Extract the [x, y] coordinate from the center of the cell holding the provided text.  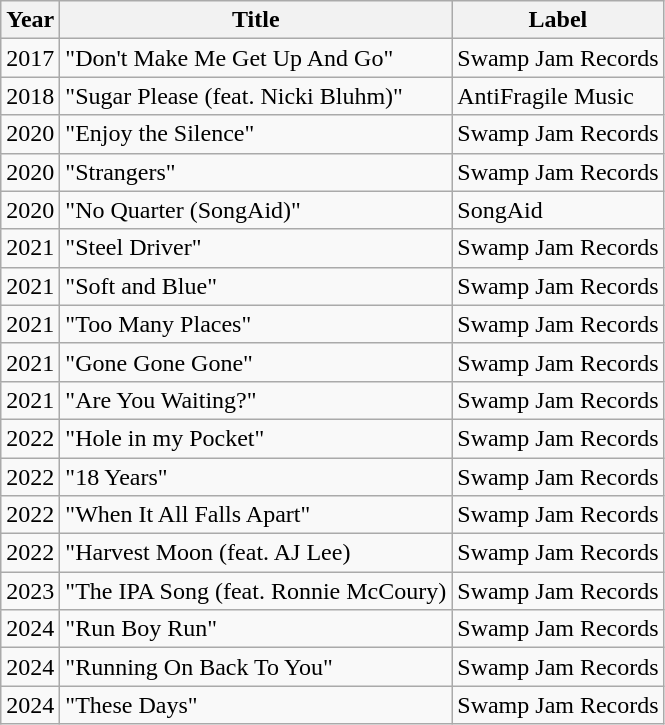
Year [30, 20]
"Are You Waiting?" [256, 400]
"Strangers" [256, 172]
"Soft and Blue" [256, 286]
"Harvest Moon (feat. AJ Lee) [256, 553]
"Too Many Places" [256, 324]
"Steel Driver" [256, 248]
"Sugar Please (feat. Nicki Bluhm)" [256, 96]
"Running On Back To You" [256, 667]
"The IPA Song (feat. Ronnie McCoury) [256, 591]
2018 [30, 96]
"These Days" [256, 705]
"Gone Gone Gone" [256, 362]
"When It All Falls Apart" [256, 515]
"Don't Make Me Get Up And Go" [256, 58]
SongAid [558, 210]
AntiFragile Music [558, 96]
"No Quarter (SongAid)" [256, 210]
Title [256, 20]
2023 [30, 591]
"Hole in my Pocket" [256, 438]
"Enjoy the Silence" [256, 134]
2017 [30, 58]
"18 Years" [256, 477]
"Run Boy Run" [256, 629]
Label [558, 20]
